Capture the cell that displays the provided text and extract its (X, Y) central coordinate. 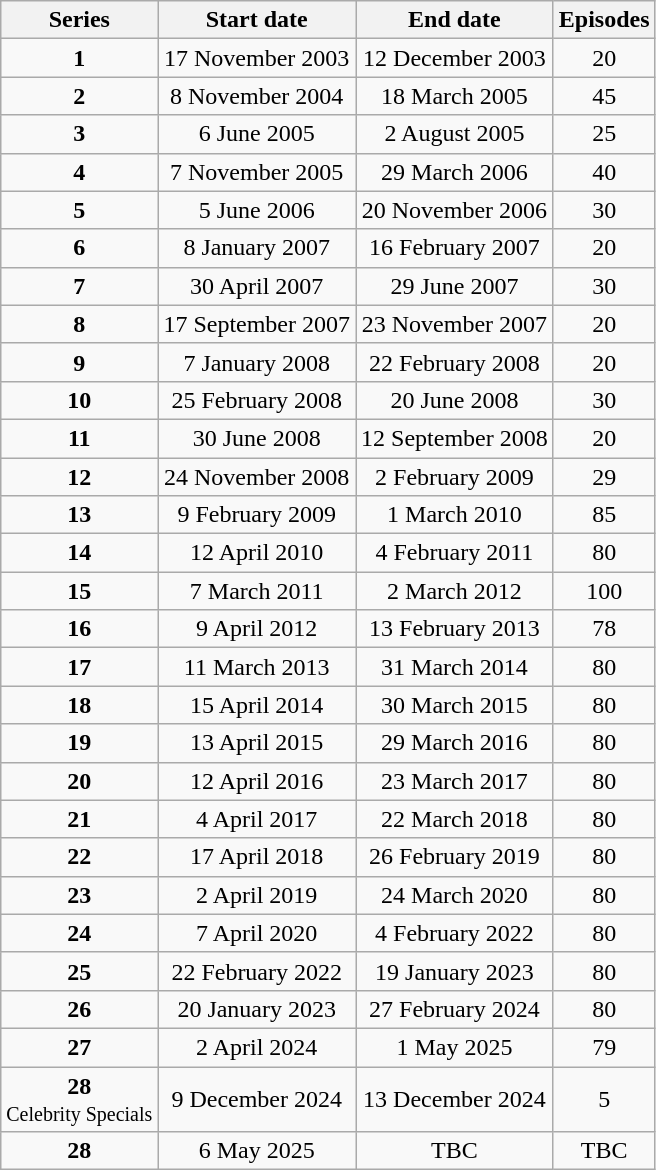
23 November 2007 (455, 324)
1 May 2025 (455, 1047)
Start date (257, 20)
17 April 2018 (257, 857)
29 March 2006 (455, 172)
3 (80, 134)
9 (80, 362)
End date (455, 20)
8 (80, 324)
12 (80, 477)
27 (80, 1047)
1 (80, 58)
6 June 2005 (257, 134)
9 December 2024 (257, 1098)
14 (80, 553)
16 February 2007 (455, 248)
2 February 2009 (455, 477)
29 March 2016 (455, 743)
13 (80, 515)
2 (80, 96)
29 June 2007 (455, 286)
10 (80, 400)
45 (604, 96)
2 August 2005 (455, 134)
30 April 2007 (257, 286)
9 April 2012 (257, 629)
4 (80, 172)
13 April 2015 (257, 743)
12 April 2010 (257, 553)
26 (80, 1009)
100 (604, 591)
12 September 2008 (455, 438)
28 (80, 1151)
18 March 2005 (455, 96)
20 November 2006 (455, 210)
15 April 2014 (257, 705)
8 January 2007 (257, 248)
2 April 2024 (257, 1047)
26 February 2019 (455, 857)
19 January 2023 (455, 971)
4 April 2017 (257, 819)
6 (80, 248)
13 December 2024 (455, 1098)
11 (80, 438)
7 November 2005 (257, 172)
25 February 2008 (257, 400)
40 (604, 172)
5 June 2006 (257, 210)
22 February 2008 (455, 362)
2 April 2019 (257, 895)
23 (80, 895)
4 February 2022 (455, 933)
31 March 2014 (455, 667)
6 May 2025 (257, 1151)
15 (80, 591)
29 (604, 477)
Episodes (604, 20)
28Celebrity Specials (80, 1098)
21 (80, 819)
30 June 2008 (257, 438)
7 (80, 286)
Series (80, 20)
20 June 2008 (455, 400)
23 March 2017 (455, 781)
11 March 2013 (257, 667)
9 February 2009 (257, 515)
1 March 2010 (455, 515)
7 January 2008 (257, 362)
79 (604, 1047)
24 March 2020 (455, 895)
17 (80, 667)
16 (80, 629)
22 (80, 857)
18 (80, 705)
2 March 2012 (455, 591)
17 September 2007 (257, 324)
27 February 2024 (455, 1009)
20 January 2023 (257, 1009)
19 (80, 743)
7 March 2011 (257, 591)
13 February 2013 (455, 629)
30 March 2015 (455, 705)
12 December 2003 (455, 58)
8 November 2004 (257, 96)
78 (604, 629)
7 April 2020 (257, 933)
24 November 2008 (257, 477)
85 (604, 515)
22 February 2022 (257, 971)
24 (80, 933)
12 April 2016 (257, 781)
4 February 2011 (455, 553)
17 November 2003 (257, 58)
22 March 2018 (455, 819)
